Determine the [x, y] coordinate at the center of the cell enclosing the given text.  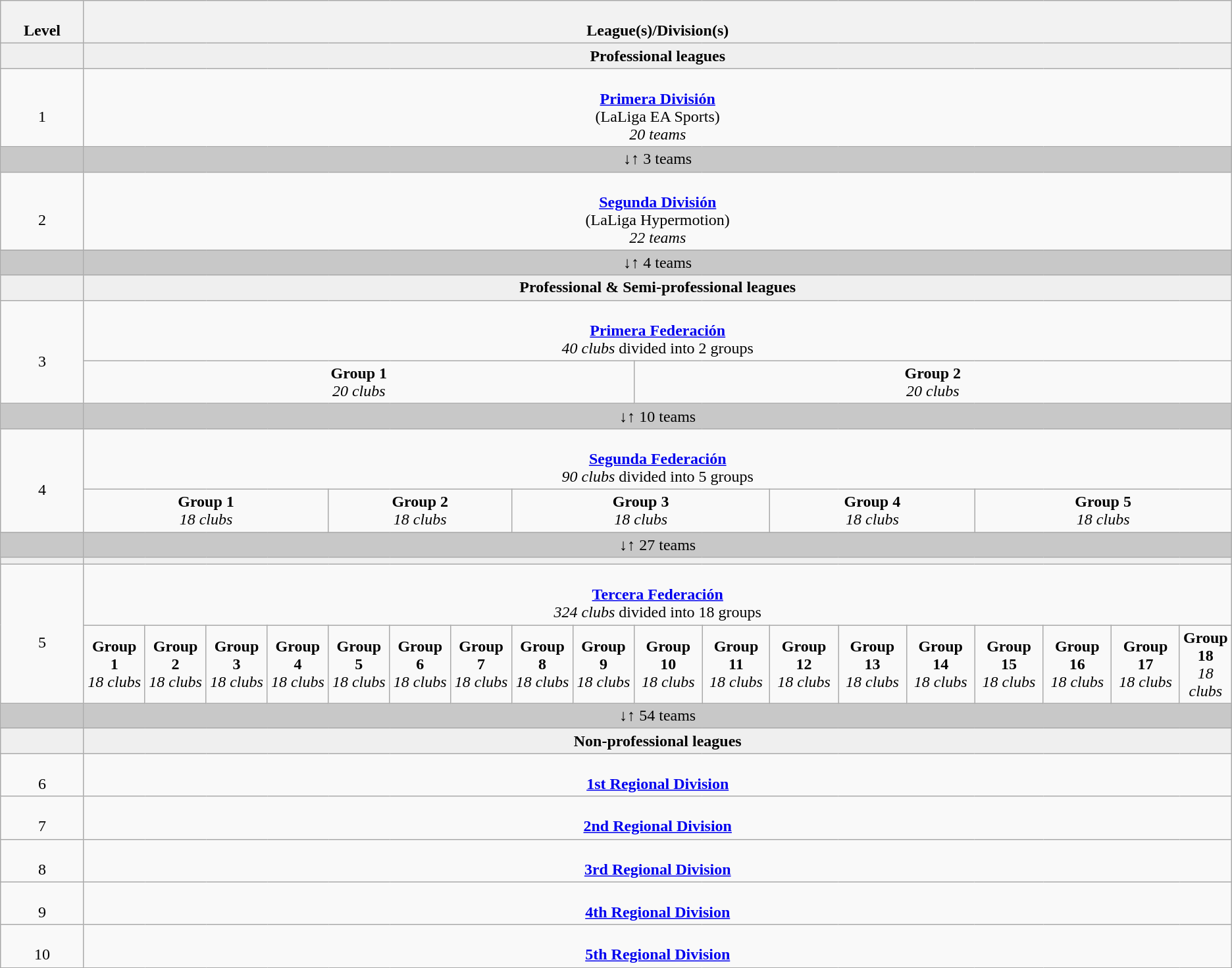
2nd Regional Division [657, 817]
4th Regional Division [657, 903]
3 [42, 351]
Group 7 18 clubs [482, 665]
Group 18 18 clubs [1206, 665]
4 [42, 480]
Group 16 18 clubs [1077, 665]
2 [42, 211]
3rd Regional Division [657, 861]
7 [42, 817]
Group 15 18 clubs [1009, 665]
Group 8 18 clubs [542, 665]
Group 9 18 clubs [603, 665]
6 [42, 775]
↓↑ 3 teams [657, 159]
Non-professional leagues [657, 741]
10 [42, 946]
9 [42, 903]
Group 1 20 clubs [359, 382]
↓↑ 4 teams [657, 263]
Group 10 18 clubs [668, 665]
Primera División (LaLiga EA Sports) 20 teams [657, 108]
Segunda División (LaLiga Hypermotion) 22 teams [657, 211]
Group 17 18 clubs [1146, 665]
1 [42, 108]
↓↑ 54 teams [657, 716]
Group 11 18 clubs [736, 665]
League(s)/Division(s) [657, 22]
Professional & Semi-professional leagues [657, 288]
Group 13 18 clubs [873, 665]
Group 2 20 clubs [933, 382]
8 [42, 861]
Segunda Federación90 clubs divided into 5 groups [657, 459]
Tercera Federación324 clubs divided into 18 groups [657, 595]
5 [42, 634]
Level [42, 22]
1st Regional Division [657, 775]
↓↑ 27 teams [657, 544]
Group 14 18 clubs [940, 665]
Group 6 18 clubs [420, 665]
Professional leagues [657, 56]
5th Regional Division [657, 946]
↓↑ 10 teams [657, 416]
Primera Federación40 clubs divided into 2 groups [657, 330]
Group 12 18 clubs [804, 665]
